Extract the [x, y] coordinate from the center of the cell holding the provided text.  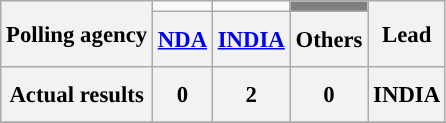
NDA [182, 40]
Others [329, 40]
Polling agency [77, 34]
2 [251, 95]
Lead [407, 34]
Actual results [77, 95]
